Determine the (x, y) coordinate at the center of the cell enclosing the given text.  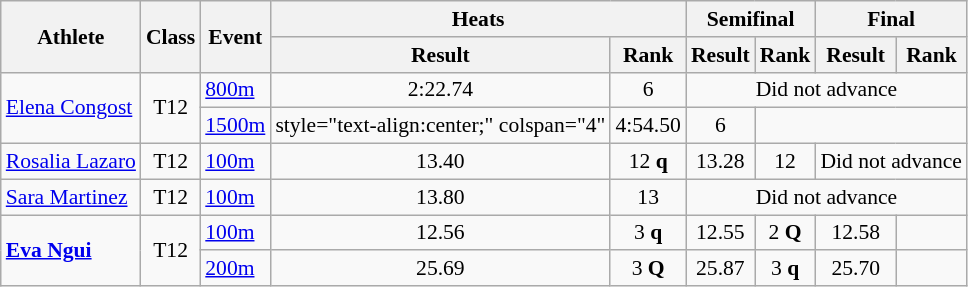
12.55 (720, 233)
13.80 (440, 197)
200m (235, 269)
12.56 (440, 233)
style="text-align:center;" colspan="4" (440, 126)
12 q (648, 162)
Class (170, 36)
13.28 (720, 162)
13 (648, 197)
12.58 (856, 233)
Athlete (71, 36)
3 Q (648, 269)
Elena Congost (71, 108)
4:54.50 (648, 126)
25.87 (720, 269)
1500m (235, 126)
2:22.74 (440, 90)
13.40 (440, 162)
Event (235, 36)
Rosalia Lazaro (71, 162)
Sara Martinez (71, 197)
Heats (478, 19)
Semifinal (750, 19)
Final (891, 19)
Eva Ngui (71, 250)
25.70 (856, 269)
12 (786, 162)
25.69 (440, 269)
2 Q (786, 233)
800m (235, 90)
